Pinpoint the cell where the given text exists, returning its (X, Y) midpoint coordinate. 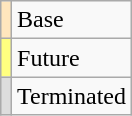
Future (72, 58)
Base (72, 20)
Terminated (72, 96)
